Return the [X, Y] coordinate for the center point of the cell that contains the specified text.  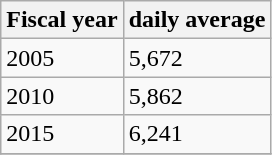
6,241 [197, 134]
2005 [62, 58]
Fiscal year [62, 20]
daily average [197, 20]
2010 [62, 96]
2015 [62, 134]
5,862 [197, 96]
5,672 [197, 58]
